Determine the (x, y) coordinate at the center of the cell enclosing the given text.  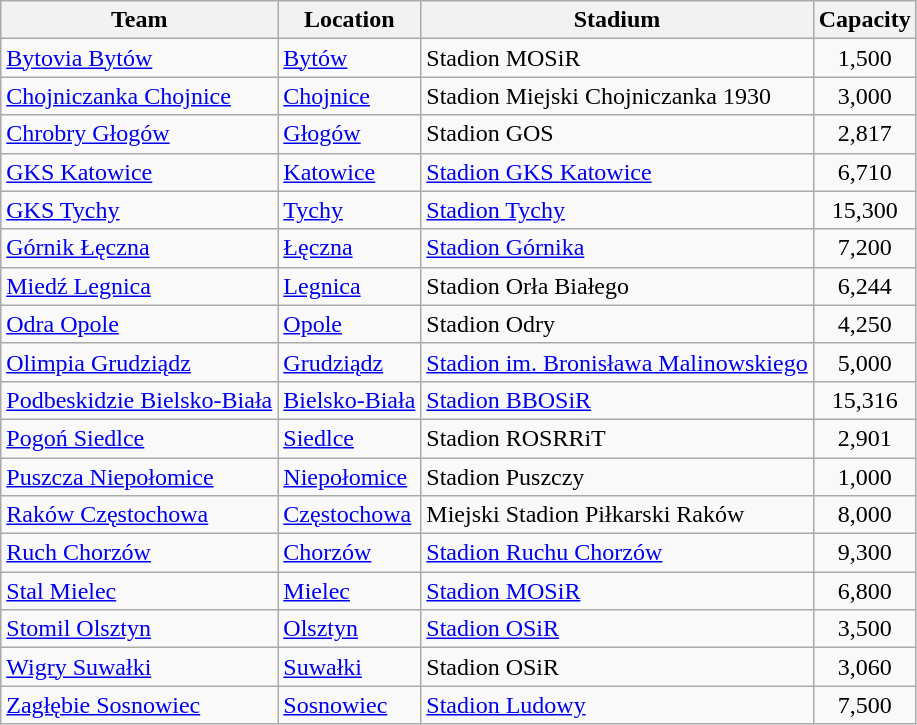
Raków Częstochowa (140, 515)
3,500 (864, 629)
Olsztyn (350, 629)
6,244 (864, 286)
15,300 (864, 210)
3,060 (864, 667)
Miejski Stadion Piłkarski Raków (617, 515)
Stadium (617, 20)
Stadion Orła Białego (617, 286)
Częstochowa (350, 515)
7,200 (864, 248)
Mielec (350, 591)
Bytovia Bytów (140, 58)
Wigry Suwałki (140, 667)
7,500 (864, 705)
2,901 (864, 438)
1,000 (864, 477)
Stadion Ludowy (617, 705)
Stadion im. Bronisława Malinowskiego (617, 362)
Stadion Miejski Chojniczanka 1930 (617, 96)
Stadion Puszczy (617, 477)
Siedlce (350, 438)
Stadion GKS Katowice (617, 172)
Stadion Tychy (617, 210)
Podbeskidzie Bielsko-Biała (140, 400)
Location (350, 20)
Team (140, 20)
Stadion ROSRRiT (617, 438)
GKS Tychy (140, 210)
6,710 (864, 172)
Stadion GOS (617, 134)
Ruch Chorzów (140, 553)
Suwałki (350, 667)
Bielsko-Biała (350, 400)
Zagłębie Sosnowiec (140, 705)
Pogoń Siedlce (140, 438)
Sosnowiec (350, 705)
Głogów (350, 134)
Olimpia Grudziądz (140, 362)
Tychy (350, 210)
Stomil Olsztyn (140, 629)
Stal Mielec (140, 591)
Grudziądz (350, 362)
Łęczna (350, 248)
Stadion BBOSiR (617, 400)
Stadion Ruchu Chorzów (617, 553)
Puszcza Niepołomice (140, 477)
GKS Katowice (140, 172)
Chojnice (350, 96)
Chojniczanka Chojnice (140, 96)
Capacity (864, 20)
Bytów (350, 58)
Chrobry Głogów (140, 134)
9,300 (864, 553)
Stadion Górnika (617, 248)
Odra Opole (140, 324)
3,000 (864, 96)
Stadion Odry (617, 324)
Niepołomice (350, 477)
Górnik Łęczna (140, 248)
15,316 (864, 400)
Miedź Legnica (140, 286)
Katowice (350, 172)
2,817 (864, 134)
5,000 (864, 362)
8,000 (864, 515)
Opole (350, 324)
4,250 (864, 324)
Legnica (350, 286)
Chorzów (350, 553)
1,500 (864, 58)
6,800 (864, 591)
